Extract the [x, y] coordinate from the center of the cell holding the provided text.  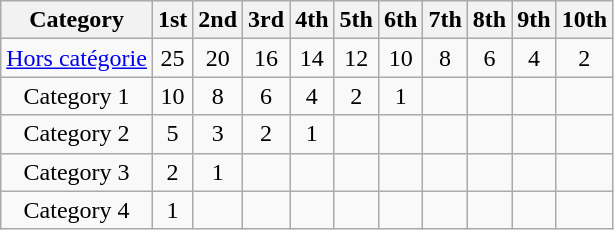
Category 3 [77, 172]
Category 1 [77, 96]
10th [584, 20]
1st [172, 20]
25 [172, 58]
Category 4 [77, 210]
7th [445, 20]
14 [312, 58]
Category [77, 20]
5th [356, 20]
3 [218, 134]
2nd [218, 20]
Category 2 [77, 134]
9th [534, 20]
12 [356, 58]
Hors catégorie [77, 58]
4th [312, 20]
8th [489, 20]
20 [218, 58]
16 [266, 58]
3rd [266, 20]
5 [172, 134]
6th [400, 20]
